Locate the cell with the specified text and output its [X, Y] center coordinate. 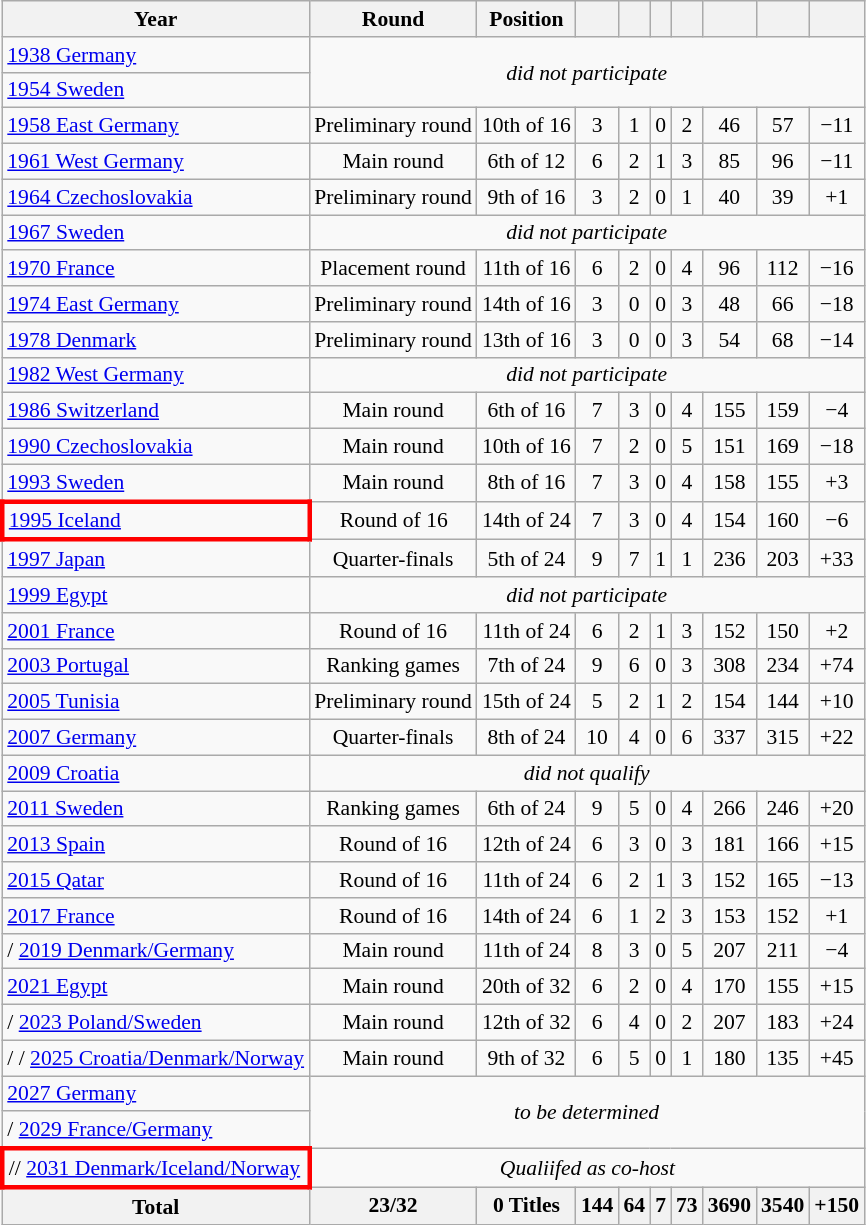
150 [782, 631]
7th of 24 [526, 666]
181 [730, 845]
1999 Egypt [156, 595]
to be determined [586, 1112]
1978 Denmark [156, 340]
+2 [836, 631]
+33 [836, 558]
57 [782, 126]
/ 2023 Poland/Sweden [156, 1023]
Placement round [393, 269]
0 Titles [526, 1206]
1986 Switzerland [156, 411]
54 [730, 340]
// 2031 Denmark/Iceland/Norway [156, 1168]
73 [687, 1206]
8th of 24 [526, 738]
12th of 24 [526, 845]
246 [782, 809]
6th of 12 [526, 162]
23/32 [393, 1206]
151 [730, 447]
1970 France [156, 269]
11th of 16 [526, 269]
1961 West Germany [156, 162]
9th of 16 [526, 197]
68 [782, 340]
2007 Germany [156, 738]
9th of 32 [526, 1058]
66 [782, 304]
2015 Qatar [156, 880]
2021 Egypt [156, 987]
+3 [836, 482]
1964 Czechoslovakia [156, 197]
2011 Sweden [156, 809]
46 [730, 126]
166 [782, 845]
315 [782, 738]
160 [782, 520]
1982 West Germany [156, 375]
1995 Iceland [156, 520]
Year [156, 19]
337 [730, 738]
85 [730, 162]
308 [730, 666]
5th of 24 [526, 558]
153 [730, 916]
183 [782, 1023]
−13 [836, 880]
234 [782, 666]
48 [730, 304]
2017 France [156, 916]
1997 Japan [156, 558]
135 [782, 1058]
8th of 16 [526, 482]
64 [634, 1206]
6th of 16 [526, 411]
3690 [730, 1206]
14th of 16 [526, 304]
1958 East Germany [156, 126]
/ 2019 Denmark/Germany [156, 951]
2013 Spain [156, 845]
/ / 2025 Croatia/Denmark/Norway [156, 1058]
8 [598, 951]
+45 [836, 1058]
15th of 24 [526, 702]
1990 Czechoslovakia [156, 447]
266 [730, 809]
165 [782, 880]
112 [782, 269]
Qualiifed as co-host [586, 1168]
170 [730, 987]
203 [782, 558]
39 [782, 197]
1938 Germany [156, 55]
2003 Portugal [156, 666]
1967 Sweden [156, 233]
Position [526, 19]
158 [730, 482]
12th of 32 [526, 1023]
+22 [836, 738]
−14 [836, 340]
20th of 32 [526, 987]
1974 East Germany [156, 304]
40 [730, 197]
+74 [836, 666]
did not qualify [586, 773]
211 [782, 951]
Total [156, 1206]
169 [782, 447]
2001 France [156, 631]
13th of 16 [526, 340]
+24 [836, 1023]
2005 Tunisia [156, 702]
Round [393, 19]
3540 [782, 1206]
2009 Croatia [156, 773]
1993 Sweden [156, 482]
180 [730, 1058]
2027 Germany [156, 1094]
−16 [836, 269]
−6 [836, 520]
+20 [836, 809]
+150 [836, 1206]
236 [730, 558]
159 [782, 411]
+10 [836, 702]
10 [598, 738]
/ 2029 France/Germany [156, 1130]
6th of 24 [526, 809]
1954 Sweden [156, 90]
